Extract the [x, y] coordinate from the center of the cell holding the provided text.  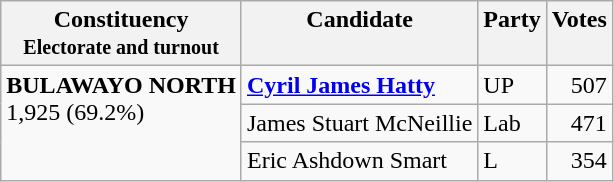
James Stuart McNeillie [359, 123]
Eric Ashdown Smart [359, 161]
UP [512, 85]
BULAWAYO NORTH1,925 (69.2%) [122, 123]
Candidate [359, 34]
471 [579, 123]
507 [579, 85]
354 [579, 161]
ConstituencyElectorate and turnout [122, 34]
Cyril James Hatty [359, 85]
Party [512, 34]
Lab [512, 123]
L [512, 161]
Votes [579, 34]
